Find where the given text appears and provide that cell's center as (X, Y) coordinate. 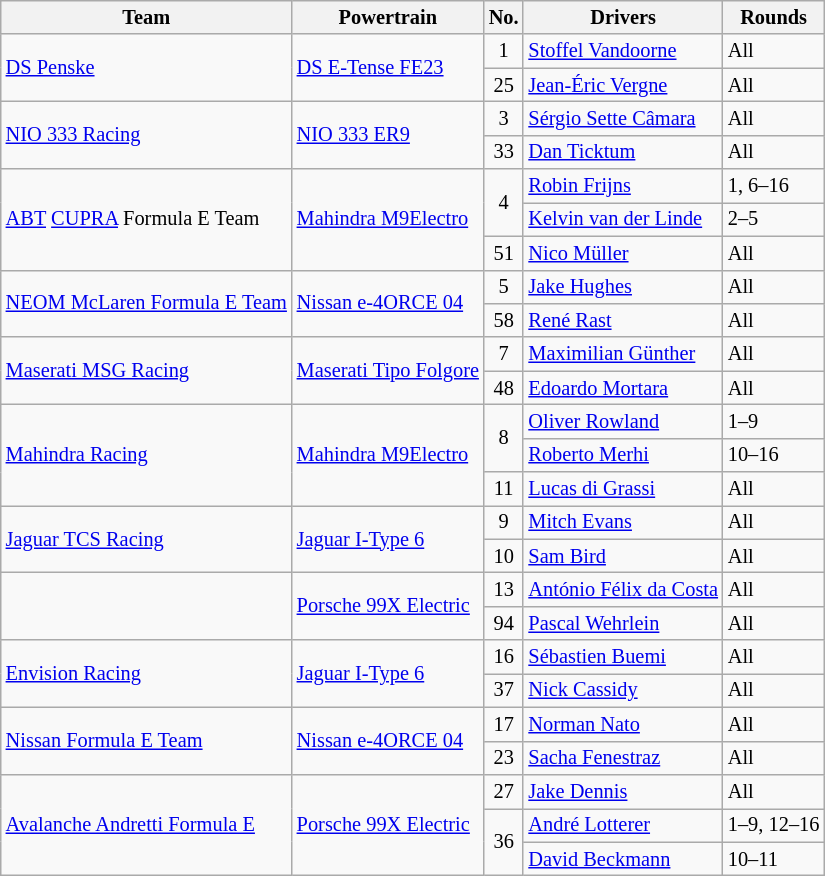
23 (504, 758)
Stoffel Vandoorne (622, 51)
48 (504, 388)
Jake Hughes (622, 287)
Kelvin van der Linde (622, 219)
10 (504, 556)
Mitch Evans (622, 522)
Sacha Fenestraz (622, 758)
NEOM McLaren Formula E Team (146, 304)
Envision Racing (146, 674)
1–9, 12–16 (774, 825)
Mahindra Racing (146, 454)
Nico Müller (622, 253)
René Rast (622, 320)
4 (504, 202)
Team (146, 17)
51 (504, 253)
Powertrain (388, 17)
2–5 (774, 219)
Sérgio Sette Câmara (622, 118)
Jake Dennis (622, 791)
Oliver Rowland (622, 421)
17 (504, 724)
33 (504, 152)
Drivers (622, 17)
ABT CUPRA Formula E Team (146, 220)
37 (504, 690)
1 (504, 51)
No. (504, 17)
Jean-Éric Vergne (622, 85)
Roberto Merhi (622, 455)
1–9 (774, 421)
10–11 (774, 859)
Robin Frijns (622, 186)
3 (504, 118)
7 (504, 354)
8 (504, 438)
Maximilian Günther (622, 354)
Sam Bird (622, 556)
NIO 333 ER9 (388, 134)
David Beckmann (622, 859)
NIO 333 Racing (146, 134)
António Félix da Costa (622, 589)
1, 6–16 (774, 186)
Nissan Formula E Team (146, 740)
DS Penske (146, 68)
Edoardo Mortara (622, 388)
11 (504, 489)
Nick Cassidy (622, 690)
10–16 (774, 455)
Maserati MSG Racing (146, 370)
9 (504, 522)
25 (504, 85)
Dan Ticktum (622, 152)
Lucas di Grassi (622, 489)
Norman Nato (622, 724)
94 (504, 623)
Rounds (774, 17)
27 (504, 791)
André Lotterer (622, 825)
DS E-Tense FE23 (388, 68)
Maserati Tipo Folgore (388, 370)
58 (504, 320)
16 (504, 657)
13 (504, 589)
Avalanche Andretti Formula E (146, 824)
5 (504, 287)
36 (504, 842)
Pascal Wehrlein (622, 623)
Sébastien Buemi (622, 657)
Jaguar TCS Racing (146, 538)
